From the cell containing the given text, extract its center point as (X, Y) coordinate. 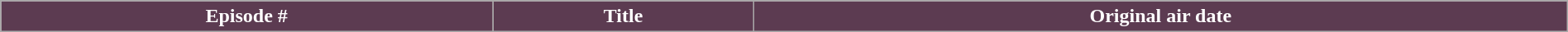
Title (624, 16)
Original air date (1160, 16)
Episode # (246, 16)
